Determine the [x, y] coordinate at the center of the cell enclosing the given text.  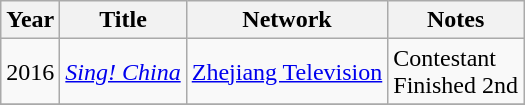
Notes [456, 20]
Contestant Finished 2nd [456, 72]
Zhejiang Television [287, 72]
2016 [30, 72]
Sing! China [123, 72]
Year [30, 20]
Network [287, 20]
Title [123, 20]
